Extract the [X, Y] coordinate from the center of the cell holding the provided text.  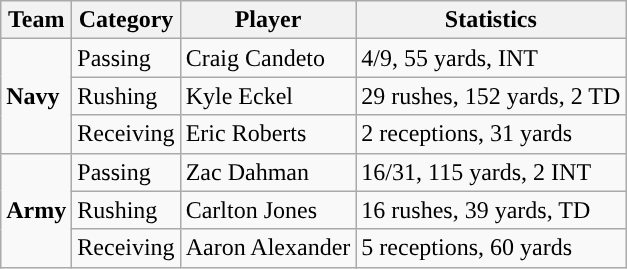
5 receptions, 60 yards [491, 248]
Eric Roberts [268, 134]
16/31, 115 yards, 2 INT [491, 172]
Aaron Alexander [268, 248]
Category [126, 20]
29 rushes, 152 yards, 2 TD [491, 96]
Statistics [491, 20]
Craig Candeto [268, 58]
Kyle Eckel [268, 96]
Player [268, 20]
4/9, 55 yards, INT [491, 58]
Army [36, 210]
Navy [36, 96]
16 rushes, 39 yards, TD [491, 210]
Team [36, 20]
2 receptions, 31 yards [491, 134]
Zac Dahman [268, 172]
Carlton Jones [268, 210]
